Return the (X, Y) coordinate for the center point of the cell that contains the specified text.  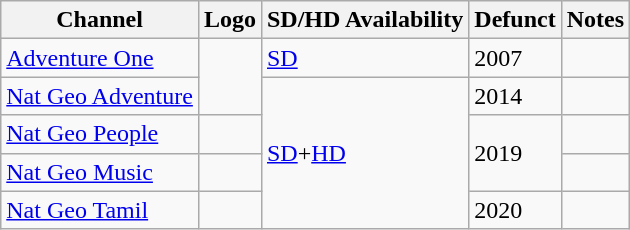
SD/HD Availability (364, 20)
Logo (230, 20)
2020 (515, 210)
SD+HD (364, 153)
2019 (515, 153)
Notes (595, 20)
Adventure One (100, 58)
2014 (515, 96)
Channel (100, 20)
Nat Geo Tamil (100, 210)
Nat Geo Music (100, 172)
Nat Geo People (100, 134)
Nat Geo Adventure (100, 96)
2007 (515, 58)
SD (364, 58)
Defunct (515, 20)
